For the text-containing cell, return its midpoint in (X, Y) coordinate format. 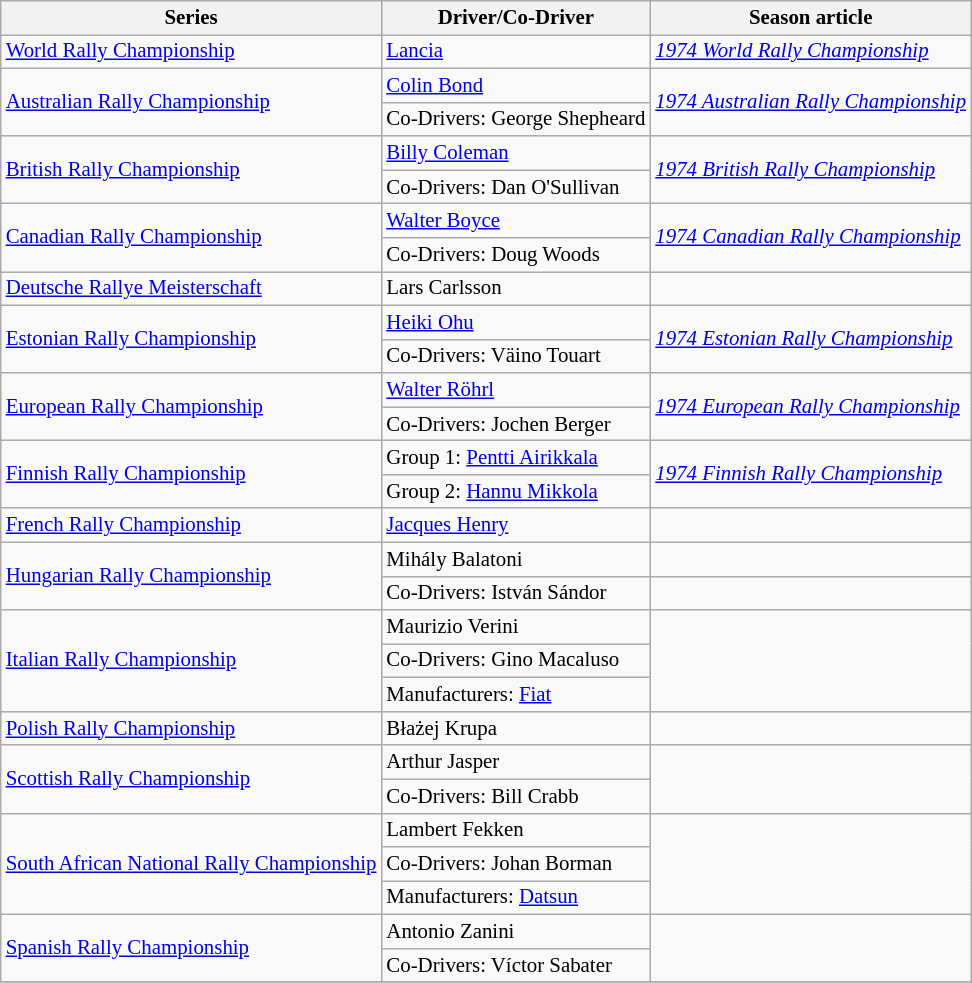
Scottish Rally Championship (192, 779)
Co-Drivers: Bill Crabb (516, 796)
British Rally Championship (192, 170)
European Rally Championship (192, 407)
Manufacturers: Fiat (516, 695)
Co-Drivers: Gino Macaluso (516, 661)
Deutsche Rallye Meisterschaft (192, 288)
Manufacturers: Datsun (516, 898)
Group 2: Hannu Mikkola (516, 491)
Driver/Co-Driver (516, 18)
Co-Drivers: George Shepheard (516, 119)
1974 Finnish Rally Championship (810, 475)
Canadian Rally Championship (192, 238)
Co-Drivers: István Sándor (516, 593)
Antonio Zanini (516, 931)
French Rally Championship (192, 525)
1974 Australian Rally Championship (810, 102)
Group 1: Pentti Airikkala (516, 458)
Arthur Jasper (516, 762)
Australian Rally Championship (192, 102)
Lars Carlsson (516, 288)
Italian Rally Championship (192, 661)
Finnish Rally Championship (192, 475)
Heiki Ohu (516, 322)
Colin Bond (516, 85)
Series (192, 18)
Co-Drivers: Doug Woods (516, 255)
Spanish Rally Championship (192, 948)
1974 World Rally Championship (810, 51)
World Rally Championship (192, 51)
Co-Drivers: Johan Borman (516, 864)
1974 Estonian Rally Championship (810, 339)
Hungarian Rally Championship (192, 576)
Jacques Henry (516, 525)
Estonian Rally Championship (192, 339)
Polish Rally Championship (192, 728)
Co-Drivers: Jochen Berger (516, 424)
Mihály Balatoni (516, 559)
South African National Rally Championship (192, 864)
Lancia (516, 51)
1974 Canadian Rally Championship (810, 238)
1974 British Rally Championship (810, 170)
Maurizio Verini (516, 627)
Błażej Krupa (516, 728)
Co-Drivers: Víctor Sabater (516, 965)
Walter Röhrl (516, 390)
Co-Drivers: Dan O'Sullivan (516, 187)
Walter Boyce (516, 221)
Season article (810, 18)
1974 European Rally Championship (810, 407)
Billy Coleman (516, 153)
Lambert Fekken (516, 830)
Co-Drivers: Väino Touart (516, 356)
